Capture the cell that displays the provided text and extract its (x, y) central coordinate. 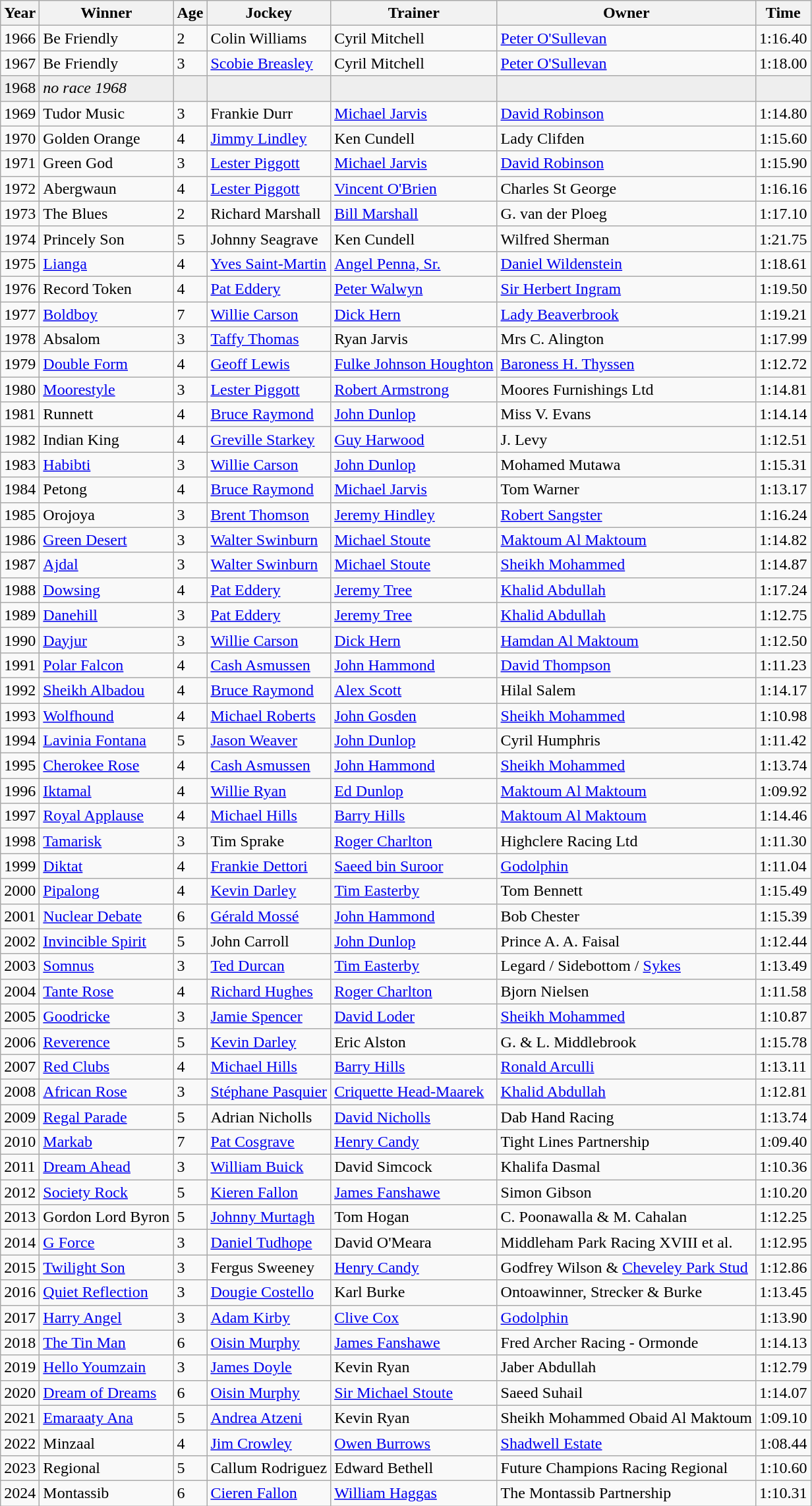
Owner (626, 13)
David Thompson (626, 665)
Simon Gibson (626, 1192)
Tim Sprake (269, 841)
2014 (20, 1242)
2006 (20, 1041)
Angel Penna, Sr. (414, 264)
Lady Clifden (626, 138)
2001 (20, 916)
1:13.45 (783, 1292)
The Tin Man (107, 1343)
Tante Rose (107, 991)
Harry Angel (107, 1318)
Baroness H. Thyssen (626, 364)
Gérald Mossé (269, 916)
1:15.60 (783, 138)
1976 (20, 289)
2021 (20, 1418)
Minzaal (107, 1443)
Ted Durcan (269, 966)
1:17.10 (783, 214)
Jamie Spencer (269, 1016)
Andrea Atzeni (269, 1418)
Princely Son (107, 239)
2003 (20, 966)
1:10.31 (783, 1493)
2024 (20, 1493)
John Carroll (269, 941)
Markab (107, 1142)
1:12.75 (783, 615)
1:08.44 (783, 1443)
Petong (107, 490)
2008 (20, 1091)
1972 (20, 188)
1:11.23 (783, 665)
2013 (20, 1217)
1:15.78 (783, 1041)
2000 (20, 891)
Lady Beaverbrook (626, 314)
Dougie Costello (269, 1292)
Daniel Wildenstein (626, 264)
2015 (20, 1267)
1990 (20, 640)
1997 (20, 816)
1:12.72 (783, 364)
1:14.82 (783, 540)
Pat Cosgrave (269, 1142)
2002 (20, 941)
1:12.44 (783, 941)
Tamarisk (107, 841)
Moores Furnishings Ltd (626, 390)
1:14.07 (783, 1393)
Absalom (107, 339)
1:09.40 (783, 1142)
2007 (20, 1066)
1:14.14 (783, 415)
1:09.10 (783, 1418)
Callum Rodriguez (269, 1468)
Willie Ryan (269, 791)
Goodricke (107, 1016)
2004 (20, 991)
Sir Michael Stoute (414, 1393)
1994 (20, 741)
Lianga (107, 264)
Age (190, 13)
Fred Archer Racing - Ormonde (626, 1343)
Quiet Reflection (107, 1292)
Runnett (107, 415)
Hilal Salem (626, 690)
Kieren Fallon (269, 1192)
1991 (20, 665)
G Force (107, 1242)
Orojoya (107, 515)
The Montassib Partnership (626, 1493)
2005 (20, 1016)
1999 (20, 866)
1:12.50 (783, 640)
Geoff Lewis (269, 364)
1973 (20, 214)
1:14.46 (783, 816)
Somnus (107, 966)
Wilfred Sherman (626, 239)
Trainer (414, 13)
Vincent O'Brien (414, 188)
1989 (20, 615)
David Nicholls (414, 1117)
no race 1968 (107, 88)
Saeed Suhail (626, 1393)
Jockey (269, 13)
1971 (20, 163)
2010 (20, 1142)
Danehill (107, 615)
Johnny Murtagh (269, 1217)
Emaraaty Ana (107, 1418)
Bjorn Nielsen (626, 991)
Red Clubs (107, 1066)
1:14.80 (783, 113)
Regional (107, 1468)
1:13.49 (783, 966)
Mohamed Mutawa (626, 465)
1969 (20, 113)
1987 (20, 565)
Stéphane Pasquier (269, 1091)
2012 (20, 1192)
Diktat (107, 866)
1:17.99 (783, 339)
Tudor Music (107, 113)
1:17.24 (783, 590)
2016 (20, 1292)
1:11.04 (783, 866)
Miss V. Evans (626, 415)
J. Levy (626, 440)
1993 (20, 715)
Fulke Johnson Houghton (414, 364)
Richard Marshall (269, 214)
C. Poonawalla & M. Cahalan (626, 1217)
Greville Starkey (269, 440)
1968 (20, 88)
Ryan Jarvis (414, 339)
Robert Sangster (626, 515)
Jeremy Hindley (414, 515)
1:16.40 (783, 38)
1:12.95 (783, 1242)
David Simcock (414, 1167)
Indian King (107, 440)
Adam Kirby (269, 1318)
1:12.25 (783, 1217)
1:10.87 (783, 1016)
Ontoawinner, Strecker & Burke (626, 1292)
Hamdan Al Maktoum (626, 640)
1967 (20, 63)
Adrian Nicholls (269, 1117)
Peter Walwyn (414, 289)
Middleham Park Racing XVIII et al. (626, 1242)
1985 (20, 515)
Bob Chester (626, 916)
Ed Dunlop (414, 791)
2018 (20, 1343)
Year (20, 13)
Jaber Abdullah (626, 1368)
Sir Herbert Ingram (626, 289)
1:19.50 (783, 289)
Frankie Dettori (269, 866)
1:18.00 (783, 63)
Royal Applause (107, 816)
Jim Crowley (269, 1443)
Shadwell Estate (626, 1443)
Richard Hughes (269, 991)
Charles St George (626, 188)
2011 (20, 1167)
1:13.11 (783, 1066)
Sheikh Albadou (107, 690)
1998 (20, 841)
Reverence (107, 1041)
David Loder (414, 1016)
Cherokee Rose (107, 766)
Montassib (107, 1493)
1995 (20, 766)
Yves Saint-Martin (269, 264)
Twilight Son (107, 1267)
Green Desert (107, 540)
Guy Harwood (414, 440)
1974 (20, 239)
Robert Armstrong (414, 390)
1:15.39 (783, 916)
Ajdal (107, 565)
Tight Lines Partnership (626, 1142)
1:15.31 (783, 465)
Tom Warner (626, 490)
Michael Roberts (269, 715)
Boldboy (107, 314)
1:12.51 (783, 440)
2017 (20, 1318)
1:10.60 (783, 1468)
1996 (20, 791)
Mrs C. Alington (626, 339)
Polar Falcon (107, 665)
1:13.90 (783, 1318)
Legard / Sidebottom / Sykes (626, 966)
Gordon Lord Byron (107, 1217)
2009 (20, 1117)
Habibti (107, 465)
Saeed bin Suroor (414, 866)
1979 (20, 364)
1981 (20, 415)
David O'Meara (414, 1242)
1:12.81 (783, 1091)
1984 (20, 490)
Daniel Tudhope (269, 1242)
1:19.21 (783, 314)
Jason Weaver (269, 741)
Dab Hand Racing (626, 1117)
Scobie Breasley (269, 63)
2020 (20, 1393)
Lavinia Fontana (107, 741)
Dream Ahead (107, 1167)
2022 (20, 1443)
1977 (20, 314)
Dream of Dreams (107, 1393)
1:10.20 (783, 1192)
1966 (20, 38)
1978 (20, 339)
G. & L. Middlebrook (626, 1041)
1:14.17 (783, 690)
Hello Youmzain (107, 1368)
1:21.75 (783, 239)
William Buick (269, 1167)
Wolfhound (107, 715)
Iktamal (107, 791)
1:11.58 (783, 991)
Clive Cox (414, 1318)
2023 (20, 1468)
1970 (20, 138)
Winner (107, 13)
Moorestyle (107, 390)
Regal Parade (107, 1117)
Green God (107, 163)
Cyril Humphris (626, 741)
Double Form (107, 364)
Johnny Seagrave (269, 239)
Khalifa Dasmal (626, 1167)
1:15.90 (783, 163)
Pipalong (107, 891)
John Gosden (414, 715)
Ronald Arculli (626, 1066)
1988 (20, 590)
1:13.17 (783, 490)
1:12.86 (783, 1267)
1:18.61 (783, 264)
Taffy Thomas (269, 339)
Society Rock (107, 1192)
Brent Thomson (269, 515)
1:16.16 (783, 188)
1986 (20, 540)
Tom Bennett (626, 891)
Highclere Racing Ltd (626, 841)
Karl Burke (414, 1292)
1:09.92 (783, 791)
William Haggas (414, 1493)
Alex Scott (414, 690)
1:14.81 (783, 390)
Criquette Head-Maarek (414, 1091)
Prince A. A. Faisal (626, 941)
1983 (20, 465)
Fergus Sweeney (269, 1267)
1:11.42 (783, 741)
1975 (20, 264)
Dayjur (107, 640)
1:15.49 (783, 891)
Godfrey Wilson & Cheveley Park Stud (626, 1267)
1980 (20, 390)
Abergwaun (107, 188)
1:11.30 (783, 841)
African Rose (107, 1091)
G. van der Ploeg (626, 214)
1:10.36 (783, 1167)
1:14.87 (783, 565)
1:16.24 (783, 515)
The Blues (107, 214)
James Doyle (269, 1368)
Dowsing (107, 590)
1:14.13 (783, 1343)
Bill Marshall (414, 214)
Invincible Spirit (107, 941)
1982 (20, 440)
Nuclear Debate (107, 916)
1:10.98 (783, 715)
Frankie Durr (269, 113)
Time (783, 13)
1992 (20, 690)
Colin Williams (269, 38)
Golden Orange (107, 138)
1:12.79 (783, 1368)
Record Token (107, 289)
Tom Hogan (414, 1217)
Jimmy Lindley (269, 138)
2019 (20, 1368)
Eric Alston (414, 1041)
Edward Bethell (414, 1468)
Cieren Fallon (269, 1493)
Future Champions Racing Regional (626, 1468)
Sheikh Mohammed Obaid Al Maktoum (626, 1418)
Owen Burrows (414, 1443)
